Detect which cell encompasses the target text, then output its (X, Y) center coordinate. 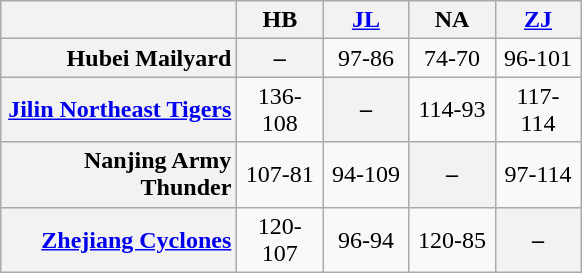
136-108 (280, 110)
NA (452, 20)
Jilin Northeast Tigers (119, 110)
ZJ (538, 20)
120-85 (452, 240)
74-70 (452, 58)
97-86 (366, 58)
JL (366, 20)
Nanjing Army Thunder (119, 174)
96-101 (538, 58)
Zhejiang Cyclones (119, 240)
96-94 (366, 240)
Hubei Mailyard (119, 58)
120-107 (280, 240)
94-109 (366, 174)
117-114 (538, 110)
HB (280, 20)
114-93 (452, 110)
107-81 (280, 174)
97-114 (538, 174)
